From the cell containing the given text, extract its center point as [x, y] coordinate. 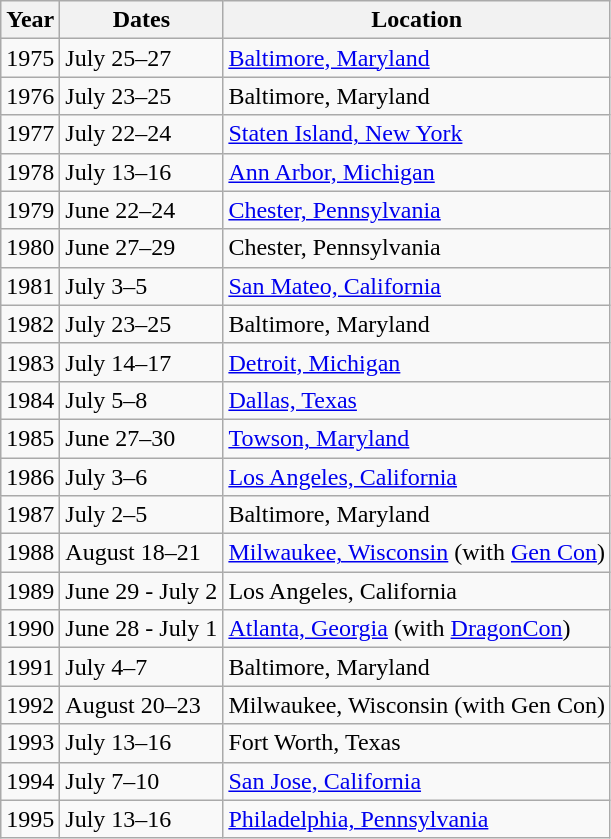
1979 [30, 210]
Staten Island, New York [417, 134]
1975 [30, 58]
1977 [30, 134]
July 14–17 [142, 362]
July 2–5 [142, 515]
1976 [30, 96]
1978 [30, 172]
August 18–21 [142, 553]
San Mateo, California [417, 286]
1994 [30, 781]
Philadelphia, Pennsylvania [417, 819]
Year [30, 20]
1989 [30, 591]
1981 [30, 286]
1992 [30, 705]
1988 [30, 553]
July 4–7 [142, 667]
1984 [30, 400]
July 25–27 [142, 58]
Location [417, 20]
1985 [30, 438]
June 29 - July 2 [142, 591]
1990 [30, 629]
July 3–6 [142, 477]
August 20–23 [142, 705]
1987 [30, 515]
1991 [30, 667]
Dallas, Texas [417, 400]
July 7–10 [142, 781]
1983 [30, 362]
Fort Worth, Texas [417, 743]
1980 [30, 248]
1995 [30, 819]
June 27–30 [142, 438]
June 27–29 [142, 248]
June 22–24 [142, 210]
July 22–24 [142, 134]
San Jose, California [417, 781]
1993 [30, 743]
Towson, Maryland [417, 438]
July 3–5 [142, 286]
Ann Arbor, Michigan [417, 172]
June 28 - July 1 [142, 629]
Dates [142, 20]
July 5–8 [142, 400]
Detroit, Michigan [417, 362]
Atlanta, Georgia (with DragonCon) [417, 629]
1982 [30, 324]
1986 [30, 477]
